Output the [X, Y] coordinate of the center of the cell containing the given text.  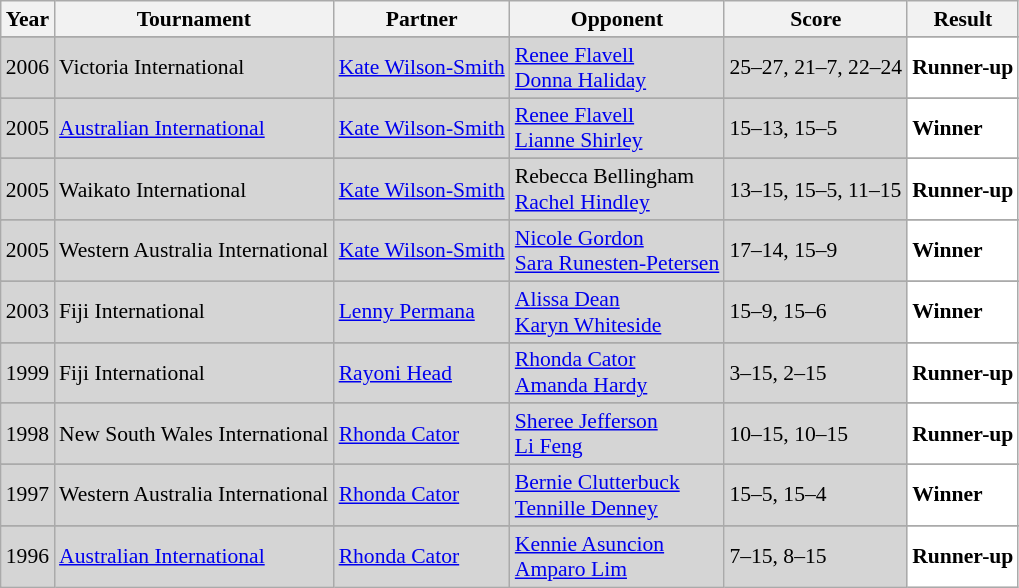
Score [816, 19]
Sheree Jefferson Li Feng [618, 434]
1998 [28, 434]
Bernie Clutterbuck Tennille Denney [618, 496]
15–9, 15–6 [816, 312]
Renee Flavell Donna Haliday [618, 68]
25–27, 21–7, 22–24 [816, 68]
Nicole Gordon Sara Runesten-Petersen [618, 250]
1997 [28, 496]
2006 [28, 68]
Opponent [618, 19]
Year [28, 19]
3–15, 2–15 [816, 372]
13–15, 15–5, 11–15 [816, 190]
10–15, 10–15 [816, 434]
7–15, 8–15 [816, 556]
Result [962, 19]
1999 [28, 372]
Rhonda Cator Amanda Hardy [618, 372]
Alissa Dean Karyn Whiteside [618, 312]
15–5, 15–4 [816, 496]
Rayoni Head [422, 372]
17–14, 15–9 [816, 250]
15–13, 15–5 [816, 128]
1996 [28, 556]
Victoria International [194, 68]
Tournament [194, 19]
Renee Flavell Lianne Shirley [618, 128]
2003 [28, 312]
Lenny Permana [422, 312]
Waikato International [194, 190]
Partner [422, 19]
Kennie Asuncion Amparo Lim [618, 556]
New South Wales International [194, 434]
Rebecca Bellingham Rachel Hindley [618, 190]
